Locate the cell with the specified text and output its (X, Y) center coordinate. 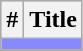
Title (54, 20)
# (12, 20)
